Extract the [x, y] coordinate from the center of the cell holding the provided text.  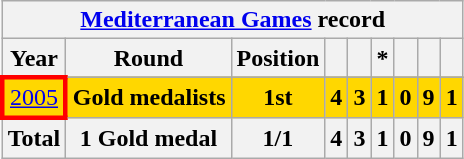
Gold medalists [148, 98]
Position [278, 58]
Total [34, 138]
Round [148, 58]
1st [278, 98]
1 Gold medal [148, 138]
* [382, 58]
2005 [34, 98]
Mediterranean Games record [232, 20]
Year [34, 58]
1/1 [278, 138]
